Return the [x, y] coordinate for the center point of the cell that contains the specified text.  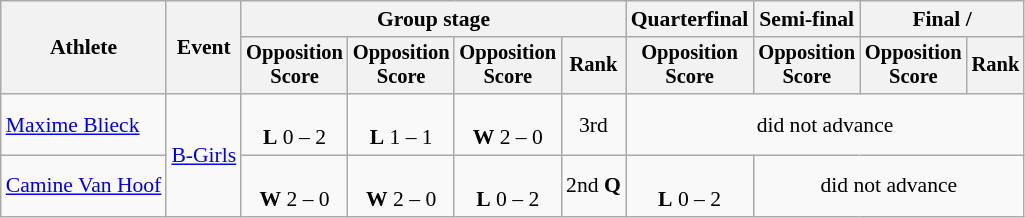
Event [204, 48]
Maxime Blieck [84, 124]
2nd Q [594, 186]
Final / [942, 19]
Quarterfinal [690, 19]
3rd [594, 124]
Group stage [433, 19]
Athlete [84, 48]
L 1 – 1 [402, 124]
Camine Van Hoof [84, 186]
Semi-final [806, 19]
B-Girls [204, 155]
